Provide the (X, Y) coordinate of the cell's center where the given text is located.  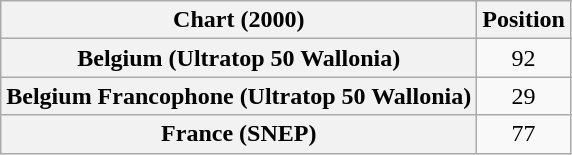
France (SNEP) (239, 134)
77 (524, 134)
Position (524, 20)
29 (524, 96)
Belgium Francophone (Ultratop 50 Wallonia) (239, 96)
92 (524, 58)
Belgium (Ultratop 50 Wallonia) (239, 58)
Chart (2000) (239, 20)
